Return the [x, y] coordinate for the center point of the cell that contains the specified text.  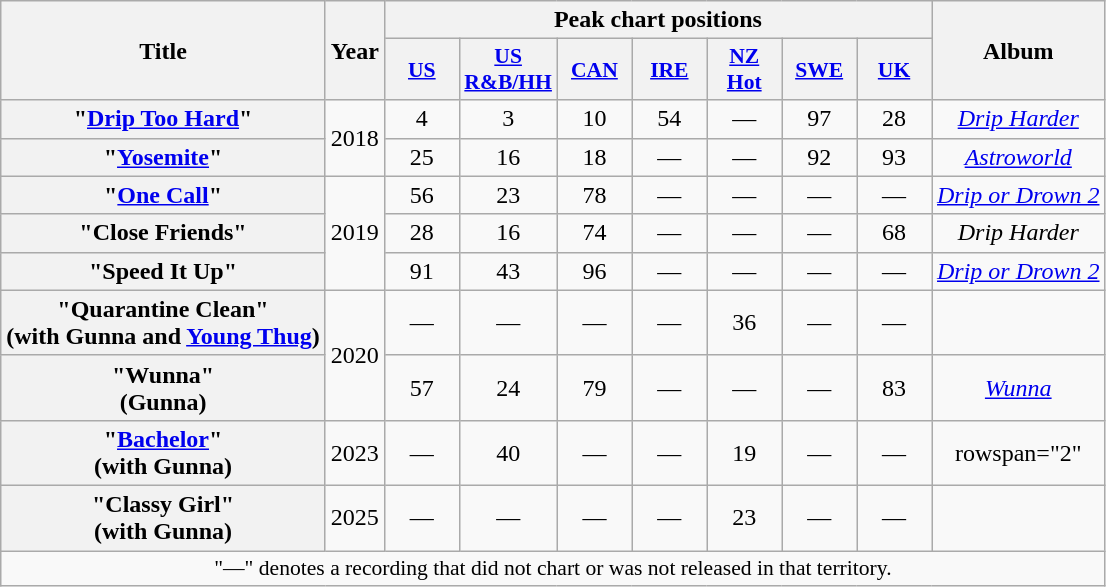
"Close Friends" [164, 233]
2025 [354, 518]
US [422, 70]
57 [422, 388]
2019 [354, 233]
SWE [820, 70]
3 [508, 119]
"Classy Girl" (with Gunna) [164, 518]
Year [354, 50]
"Wunna" (Gunna) [164, 388]
97 [820, 119]
Peak chart positions [658, 20]
19 [744, 452]
40 [508, 452]
"Yosemite" [164, 157]
92 [820, 157]
96 [594, 271]
Title [164, 50]
91 [422, 271]
"—" denotes a recording that did not chart or was not released in that territory. [553, 568]
rowspan="2" [1019, 452]
10 [594, 119]
Wunna [1019, 388]
"One Call" [164, 195]
79 [594, 388]
2020 [354, 355]
24 [508, 388]
54 [670, 119]
43 [508, 271]
"Bachelor" (with Gunna) [164, 452]
IRE [670, 70]
93 [894, 157]
4 [422, 119]
78 [594, 195]
83 [894, 388]
18 [594, 157]
68 [894, 233]
56 [422, 195]
"Speed It Up" [164, 271]
USR&B/HH [508, 70]
25 [422, 157]
2023 [354, 452]
Album [1019, 50]
2018 [354, 138]
"Quarantine Clean" (with Gunna and Young Thug) [164, 322]
"Drip Too Hard" [164, 119]
36 [744, 322]
Astroworld [1019, 157]
NZHot [744, 70]
CAN [594, 70]
74 [594, 233]
UK [894, 70]
